Find where the given text appears and provide that cell's center as (x, y) coordinate. 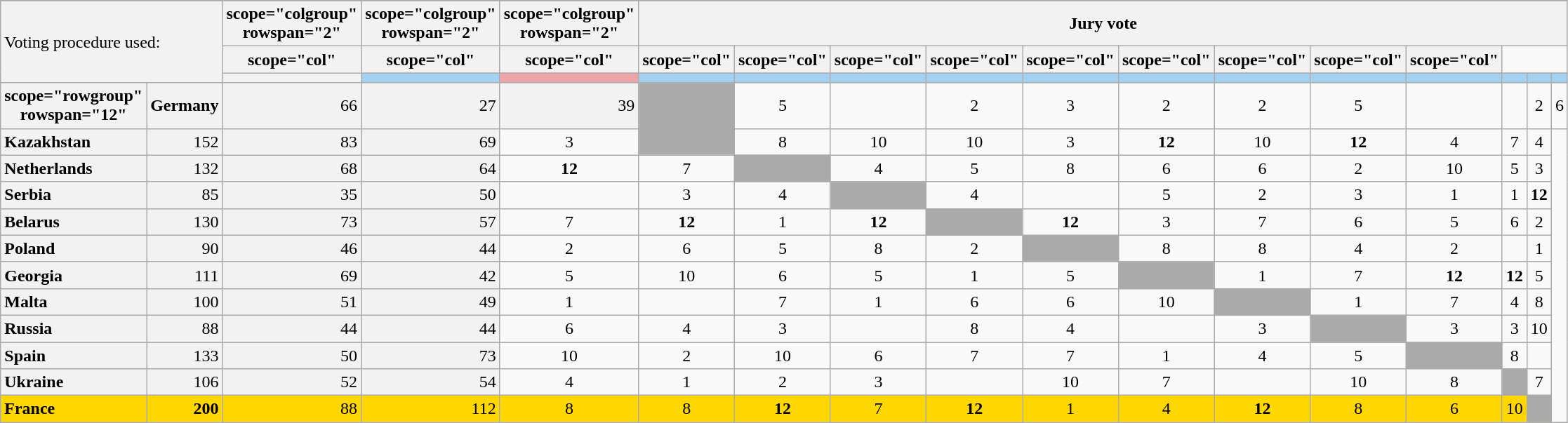
scope="rowgroup" rowspan="12" (74, 105)
Netherlands (74, 168)
Malta (74, 302)
130 (185, 222)
133 (185, 356)
68 (292, 168)
France (74, 409)
Ukraine (74, 382)
57 (431, 222)
35 (292, 195)
49 (431, 302)
90 (185, 248)
200 (185, 409)
100 (185, 302)
Belarus (74, 222)
52 (292, 382)
85 (185, 195)
54 (431, 382)
Voting procedure used: (112, 42)
66 (292, 105)
152 (185, 142)
Kazakhstan (74, 142)
64 (431, 168)
27 (431, 105)
Germany (185, 105)
111 (185, 275)
Spain (74, 356)
46 (292, 248)
51 (292, 302)
Jury vote (1103, 24)
112 (431, 409)
Russia (74, 328)
Georgia (74, 275)
83 (292, 142)
42 (431, 275)
106 (185, 382)
39 (569, 105)
Serbia (74, 195)
132 (185, 168)
Poland (74, 248)
